Find where the given text appears and provide that cell's center as [x, y] coordinate. 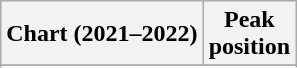
Peakposition [249, 34]
Chart (2021–2022) [102, 34]
